Search for the cell housing the specified text and yield its [X, Y] center coordinate. 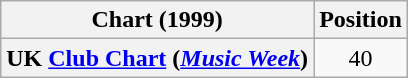
40 [361, 58]
Chart (1999) [158, 20]
Position [361, 20]
UK Club Chart (Music Week) [158, 58]
